Capture the cell that displays the provided text and extract its (x, y) central coordinate. 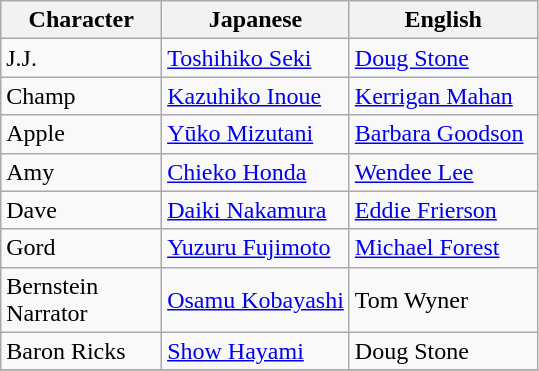
Tom Wyner (443, 300)
Champ (82, 96)
Dave (82, 210)
Apple (82, 134)
Eddie Frierson (443, 210)
Daiki Nakamura (256, 210)
Toshihiko Seki (256, 58)
Yūko Mizutani (256, 134)
Gord (82, 248)
Character (82, 20)
Osamu Kobayashi (256, 300)
Yuzuru Fujimoto (256, 248)
Wendee Lee (443, 172)
Show Hayami (256, 351)
Amy (82, 172)
Japanese (256, 20)
Chieko Honda (256, 172)
Baron Ricks (82, 351)
English (443, 20)
Kazuhiko Inoue (256, 96)
Kerrigan Mahan (443, 96)
BernsteinNarrator (82, 300)
J.J. (82, 58)
Michael Forest (443, 248)
Barbara Goodson (443, 134)
